Search for the cell housing the specified text and yield its [X, Y] center coordinate. 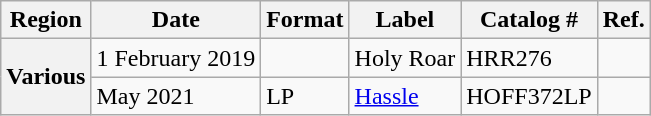
LP [305, 96]
HOFF372LP [529, 96]
Various [46, 77]
Hassle [405, 96]
1 February 2019 [176, 58]
Region [46, 20]
Holy Roar [405, 58]
Ref. [624, 20]
Catalog # [529, 20]
HRR276 [529, 58]
Date [176, 20]
Label [405, 20]
May 2021 [176, 96]
Format [305, 20]
